Locate the cell with the specified text and output its (X, Y) center coordinate. 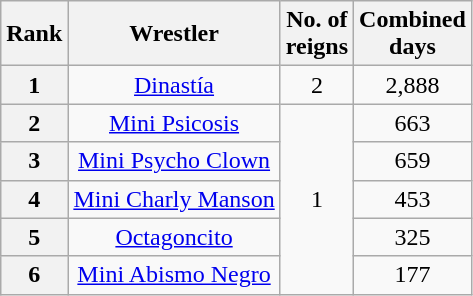
177 (413, 275)
Mini Psicosis (174, 123)
Combineddays (413, 34)
2,888 (413, 85)
Dinastía (174, 85)
Mini Charly Manson (174, 199)
No. ofreigns (316, 34)
453 (413, 199)
5 (34, 237)
Wrestler (174, 34)
663 (413, 123)
Octagoncito (174, 237)
6 (34, 275)
Mini Psycho Clown (174, 161)
659 (413, 161)
325 (413, 237)
Rank (34, 34)
Mini Abismo Negro (174, 275)
3 (34, 161)
4 (34, 199)
